Find where the given text appears and provide that cell's center as (X, Y) coordinate. 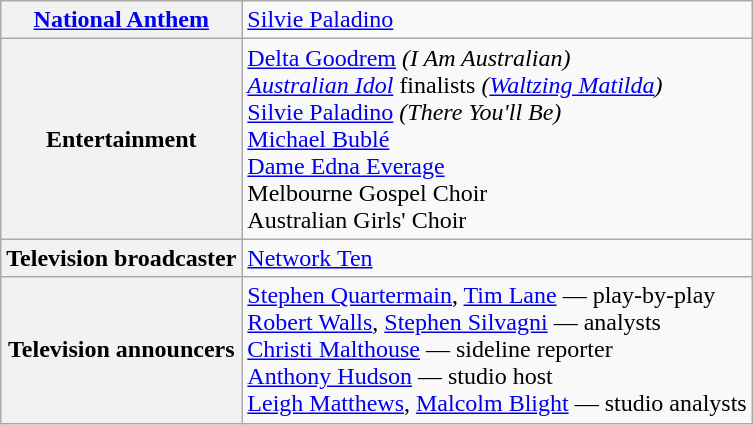
Silvie Paladino (497, 20)
National Anthem (122, 20)
Television broadcaster (122, 258)
Television announcers (122, 350)
Entertainment (122, 139)
Network Ten (497, 258)
